Find where the given text appears and provide that cell's center as (X, Y) coordinate. 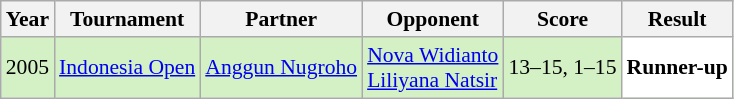
13–15, 1–15 (562, 68)
Nova Widianto Liliyana Natsir (432, 68)
Indonesia Open (127, 68)
Result (676, 19)
Runner-up (676, 68)
2005 (28, 68)
Year (28, 19)
Opponent (432, 19)
Partner (281, 19)
Tournament (127, 19)
Score (562, 19)
Anggun Nugroho (281, 68)
